Provide the (x, y) coordinate of the cell's center where the given text is located.  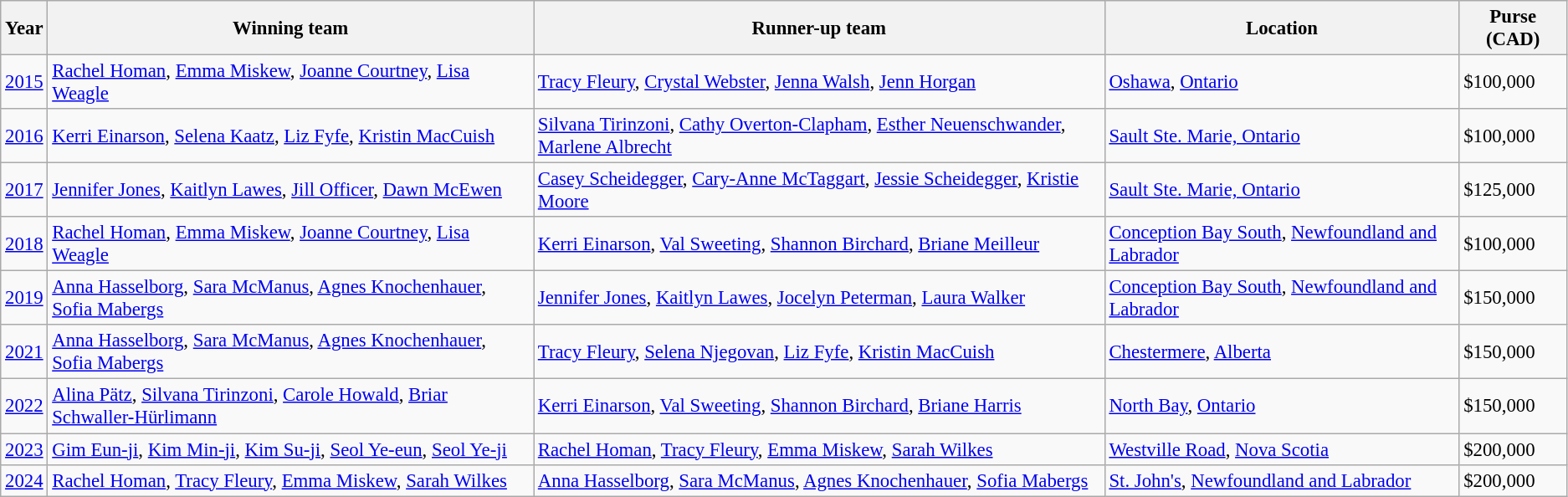
Tracy Fleury, Selena Njegovan, Liz Fyfe, Kristin MacCuish (820, 351)
Jennifer Jones, Kaitlyn Lawes, Jocelyn Peterman, Laura Walker (820, 298)
Purse (CAD) (1513, 28)
2018 (24, 244)
Chestermere, Alberta (1282, 351)
$125,000 (1513, 191)
Kerri Einarson, Val Sweeting, Shannon Birchard, Briane Meilleur (820, 244)
2023 (24, 449)
Westville Road, Nova Scotia (1282, 449)
2017 (24, 191)
Year (24, 28)
2024 (24, 480)
Tracy Fleury, Crystal Webster, Jenna Walsh, Jenn Horgan (820, 82)
Oshawa, Ontario (1282, 82)
Runner-up team (820, 28)
Jennifer Jones, Kaitlyn Lawes, Jill Officer, Dawn McEwen (291, 191)
Casey Scheidegger, Cary-Anne McTaggart, Jessie Scheidegger, Kristie Moore (820, 191)
Location (1282, 28)
Silvana Tirinzoni, Cathy Overton-Clapham, Esther Neuenschwander, Marlene Albrecht (820, 136)
2016 (24, 136)
2022 (24, 407)
Alina Pätz, Silvana Tirinzoni, Carole Howald, Briar Schwaller-Hürlimann (291, 407)
2015 (24, 82)
2021 (24, 351)
2019 (24, 298)
Kerri Einarson, Val Sweeting, Shannon Birchard, Briane Harris (820, 407)
Gim Eun-ji, Kim Min-ji, Kim Su-ji, Seol Ye-eun, Seol Ye-ji (291, 449)
North Bay, Ontario (1282, 407)
Winning team (291, 28)
Kerri Einarson, Selena Kaatz, Liz Fyfe, Kristin MacCuish (291, 136)
St. John's, Newfoundland and Labrador (1282, 480)
